Scan for the cell matching the given text and deliver its [x, y] coordinate at center. 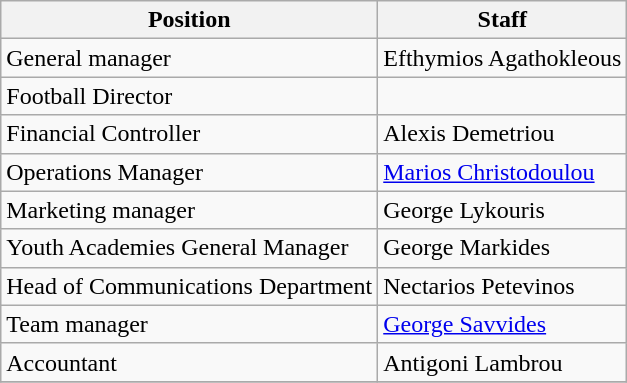
Antigoni Lambrou [502, 362]
George Markides [502, 248]
Staff [502, 20]
Football Director [190, 96]
George Savvides [502, 324]
Nectarios Petevinos [502, 286]
General manager [190, 58]
Head of Communications Department [190, 286]
Operations Manager [190, 172]
Marios Christodoulou [502, 172]
Team manager [190, 324]
Position [190, 20]
Accountant [190, 362]
Alexis Demetriou [502, 134]
Marketing manager [190, 210]
Efthymios Agathokleous [502, 58]
Financial Controller [190, 134]
Youth Academies General Manager [190, 248]
George Lykouris [502, 210]
